Determine the [X, Y] coordinate at the center of the cell enclosing the given text.  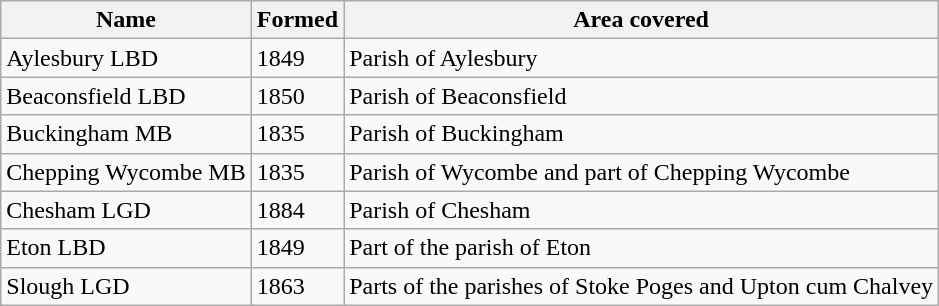
Chesham LGD [126, 210]
Eton LBD [126, 248]
Buckingham MB [126, 134]
1850 [297, 96]
Parish of Beaconsfield [642, 96]
Part of the parish of Eton [642, 248]
Name [126, 20]
Aylesbury LBD [126, 58]
Formed [297, 20]
Parish of Aylesbury [642, 58]
1863 [297, 286]
Beaconsfield LBD [126, 96]
Slough LGD [126, 286]
1884 [297, 210]
Area covered [642, 20]
Chepping Wycombe MB [126, 172]
Parts of the parishes of Stoke Poges and Upton cum Chalvey [642, 286]
Parish of Buckingham [642, 134]
Parish of Wycombe and part of Chepping Wycombe [642, 172]
Parish of Chesham [642, 210]
